Detect which cell encompasses the target text, then output its [X, Y] center coordinate. 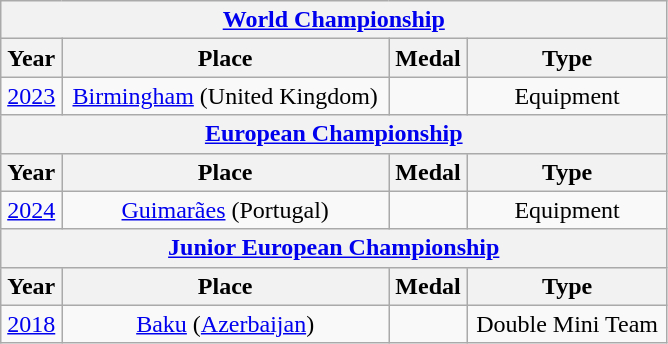
Birmingham (United Kingdom) [226, 96]
European Championship [334, 134]
2024 [32, 210]
2023 [32, 96]
2018 [32, 324]
Junior European Championship [334, 248]
Baku (Azerbaijan) [226, 324]
Guimarães (Portugal) [226, 210]
World Championship [334, 20]
Double Mini Team [566, 324]
